Capture the cell that displays the provided text and extract its [X, Y] central coordinate. 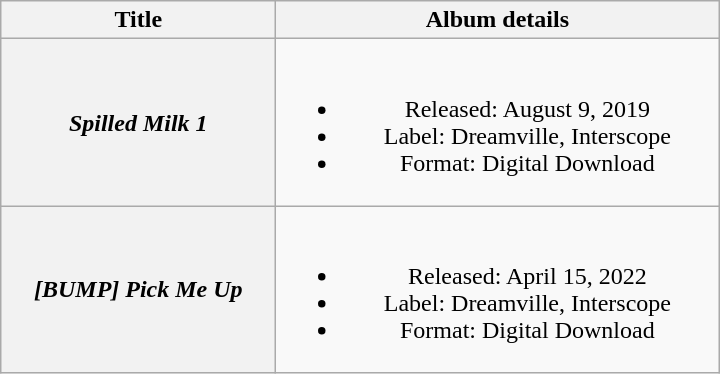
Album details [498, 20]
[BUMP] Pick Me Up [138, 290]
Released: April 15, 2022Label: Dreamville, InterscopeFormat: Digital Download [498, 290]
Released: August 9, 2019Label: Dreamville, InterscopeFormat: Digital Download [498, 122]
Spilled Milk 1 [138, 122]
Title [138, 20]
